For the text-containing cell, return its midpoint in [x, y] coordinate format. 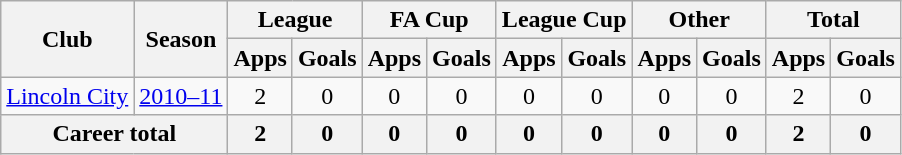
League [295, 20]
Other [699, 20]
League Cup [564, 20]
Club [68, 39]
Lincoln City [68, 96]
FA Cup [429, 20]
Career total [114, 134]
2010–11 [181, 96]
Total [833, 20]
Season [181, 39]
